Provide the (x, y) coordinate of the cell's center where the given text is located.  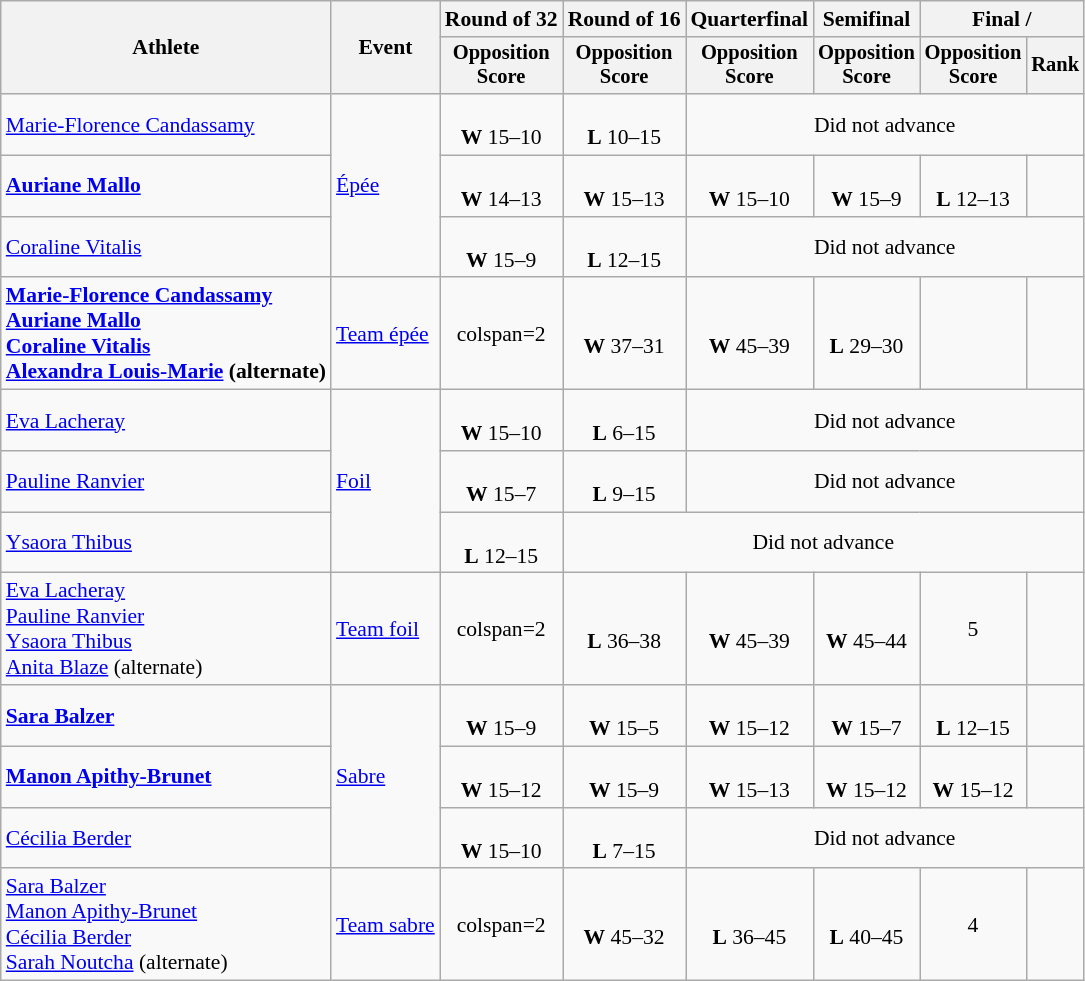
Team foil (386, 629)
Rank (1055, 66)
Team sabre (386, 925)
Sara Balzer (166, 716)
Sara BalzerManon Apithy-BrunetCécilia BerderSarah Noutcha (alternate) (166, 925)
Auriane Mallo (166, 186)
L 29–30 (866, 334)
Marie-Florence Candassamy (166, 124)
L 6–15 (624, 420)
W 14–13 (502, 186)
Marie-Florence CandassamyAuriane MalloCoraline VitalisAlexandra Louis-Marie (alternate) (166, 334)
Eva Lacheray (166, 420)
L 9–15 (624, 482)
Manon Apithy-Brunet (166, 778)
Ysaora Thibus (166, 542)
Athlete (166, 48)
L 36–38 (624, 629)
Team épée (386, 334)
Semifinal (866, 19)
Coraline Vitalis (166, 248)
L 40–45 (866, 925)
Round of 32 (502, 19)
L 10–15 (624, 124)
5 (974, 629)
Pauline Ranvier (166, 482)
4 (974, 925)
W 45–44 (866, 629)
Quarterfinal (750, 19)
W 37–31 (624, 334)
W 15–5 (624, 716)
L 12–13 (974, 186)
Round of 16 (624, 19)
W 45–32 (624, 925)
Foil (386, 482)
L 7–15 (624, 838)
L 36–45 (750, 925)
Event (386, 48)
Final / (1002, 19)
Eva LacherayPauline RanvierYsaora ThibusAnita Blaze (alternate) (166, 629)
Épée (386, 186)
Cécilia Berder (166, 838)
Sabre (386, 776)
